Extract the [x, y] coordinate from the center of the cell holding the provided text.  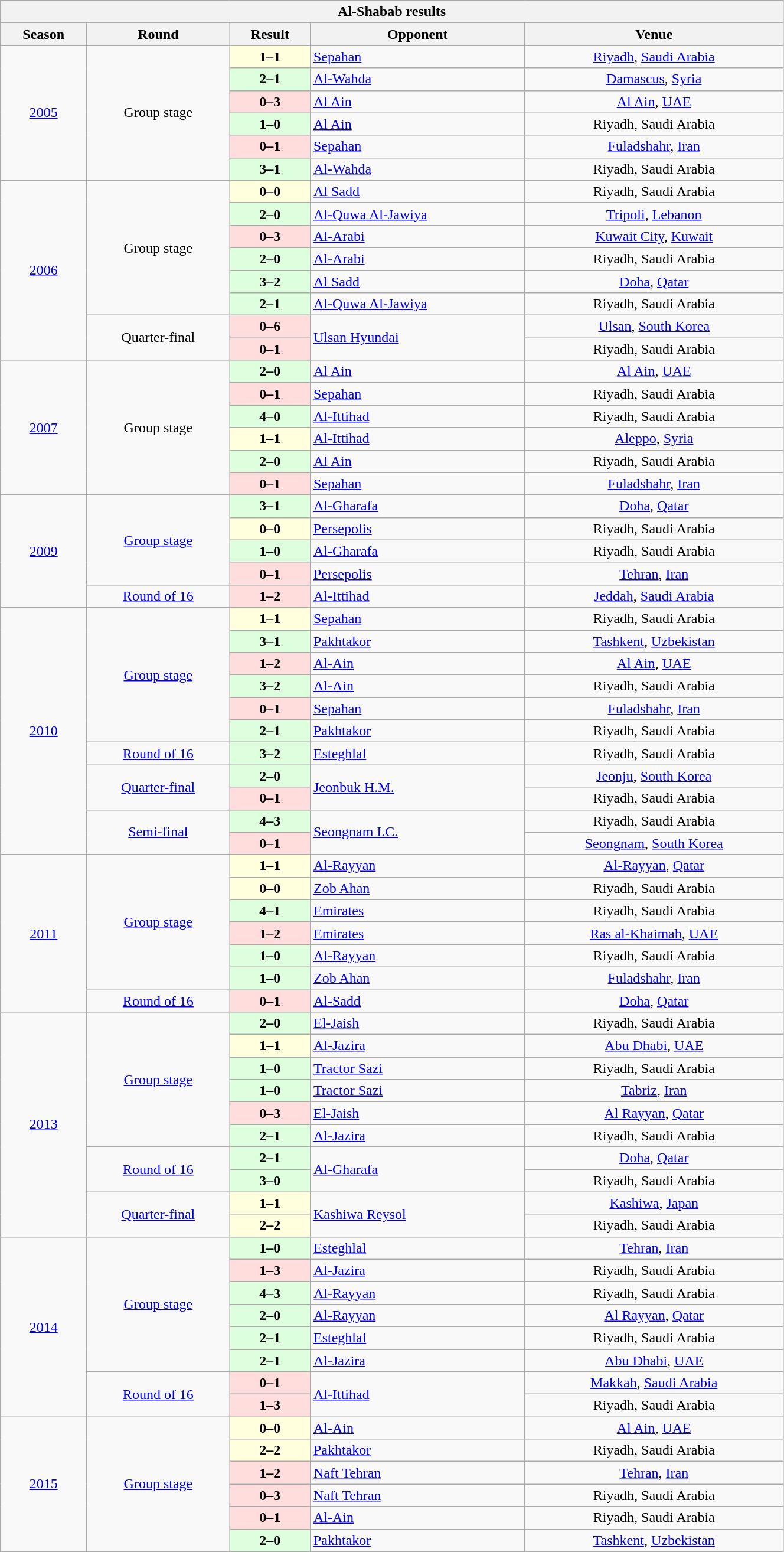
2006 [44, 270]
2014 [44, 1326]
4–0 [270, 416]
2011 [44, 933]
Kuwait City, Kuwait [654, 236]
Ulsan Hyundai [417, 338]
Semi-final [158, 832]
Ulsan, South Korea [654, 327]
0–6 [270, 327]
2009 [44, 551]
Season [44, 34]
Jeonju, South Korea [654, 776]
Seongnam, South Korea [654, 843]
Damascus, Syria [654, 79]
2010 [44, 731]
2005 [44, 113]
Al-Sadd [417, 1001]
Al-Rayyan, Qatar [654, 866]
Jeonbuk H.M. [417, 787]
2013 [44, 1124]
Jeddah, Saudi Arabia [654, 596]
Al-Shabab results [392, 12]
Ras al-Khaimah, UAE [654, 933]
2007 [44, 428]
Seongnam I.C. [417, 832]
Makkah, Saudi Arabia [654, 1383]
Kashiwa Reysol [417, 1214]
Opponent [417, 34]
Tabriz, Iran [654, 1091]
2015 [44, 1484]
Kashiwa, Japan [654, 1203]
Venue [654, 34]
4–1 [270, 911]
Tripoli, Lebanon [654, 214]
Round [158, 34]
Result [270, 34]
Aleppo, Syria [654, 439]
3–0 [270, 1181]
